Return the (X, Y) coordinate for the center point of the cell that contains the specified text.  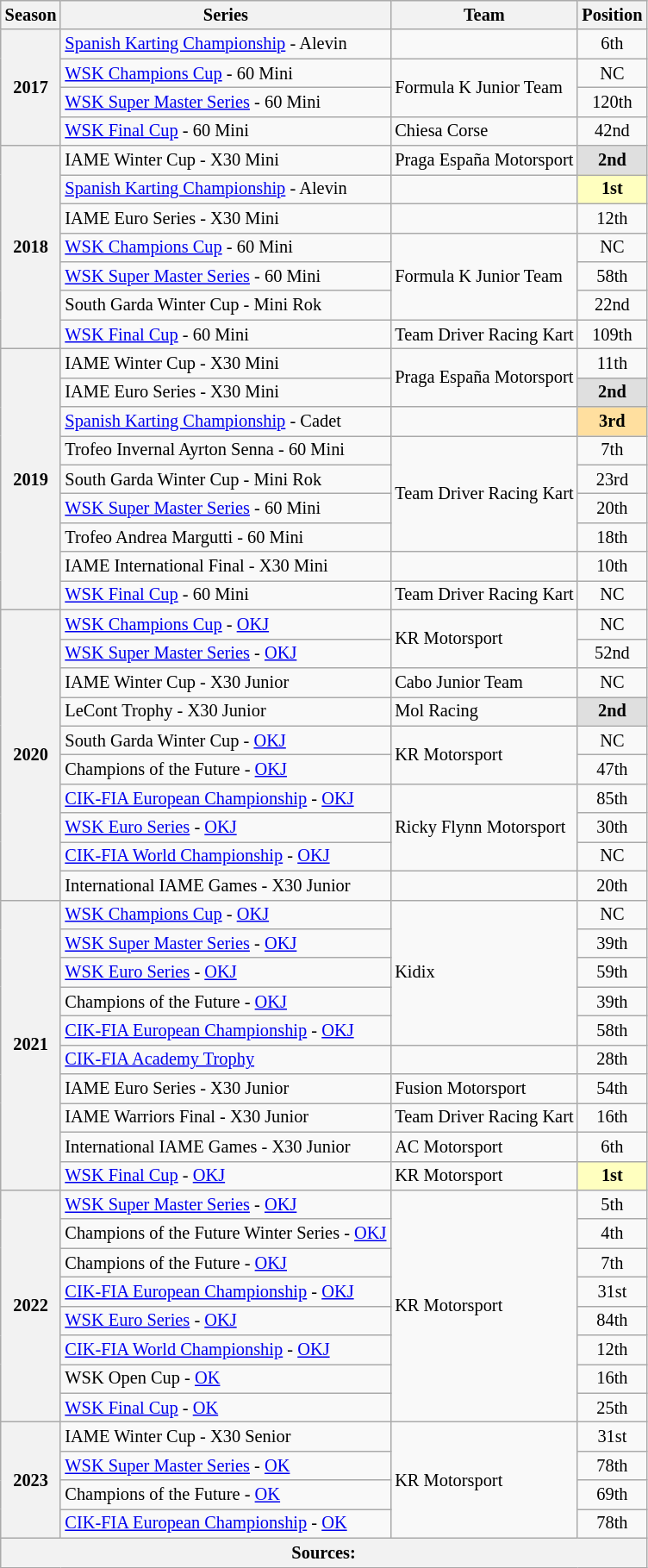
2021 (31, 1045)
Kidix (484, 972)
WSK Super Master Series - OK (226, 1465)
Spanish Karting Championship - Cadet (226, 422)
IAME Winter Cup - X30 Senior (226, 1437)
84th (612, 1321)
Ricky Flynn Motorsport (484, 828)
Series (226, 15)
Cabo Junior Team (484, 682)
WSK Final Cup - OKJ (226, 1176)
10th (612, 566)
2022 (31, 1305)
WSK Final Cup - OK (226, 1408)
28th (612, 1059)
Champions of the Future Winter Series - OKJ (226, 1234)
2017 (31, 88)
Team (484, 15)
85th (612, 798)
5th (612, 1204)
South Garda Winter Cup - OKJ (226, 740)
Trofeo Invernal Ayrton Senna - 60 Mini (226, 450)
18th (612, 537)
25th (612, 1408)
69th (612, 1495)
42nd (612, 131)
54th (612, 1089)
IAME Winter Cup - X30 Junior (226, 682)
2019 (31, 479)
CIK-FIA Academy Trophy (226, 1059)
2020 (31, 755)
WSK Open Cup - OK (226, 1378)
4th (612, 1234)
2018 (31, 247)
AC Motorsport (484, 1146)
2023 (31, 1481)
11th (612, 363)
IAME Warriors Final - X30 Junior (226, 1117)
LeCont Trophy - X30 Junior (226, 711)
IAME International Final - X30 Mini (226, 566)
30th (612, 828)
59th (612, 972)
Mol Racing (484, 711)
Trofeo Andrea Margutti - 60 Mini (226, 537)
22nd (612, 305)
IAME Euro Series - X30 Junior (226, 1089)
Champions of the Future - OK (226, 1495)
Sources: (324, 1552)
23rd (612, 479)
Season (31, 15)
47th (612, 769)
120th (612, 102)
Chiesa Corse (484, 131)
Fusion Motorsport (484, 1089)
CIK-FIA European Championship - OK (226, 1523)
52nd (612, 653)
3rd (612, 422)
Position (612, 15)
109th (612, 334)
